Pinpoint the cell where the given text exists, returning its [X, Y] midpoint coordinate. 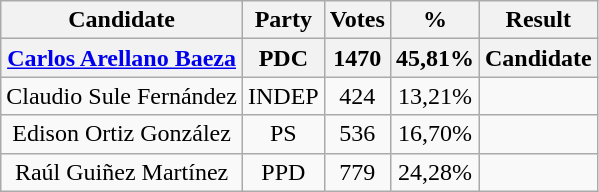
779 [357, 172]
424 [357, 96]
% [434, 20]
45,81% [434, 58]
Party [283, 20]
13,21% [434, 96]
PDC [283, 58]
Edison Ortiz González [122, 134]
PS [283, 134]
Raúl Guiñez Martínez [122, 172]
Votes [357, 20]
1470 [357, 58]
PPD [283, 172]
Result [538, 20]
Claudio Sule Fernández [122, 96]
536 [357, 134]
INDEP [283, 96]
24,28% [434, 172]
Carlos Arellano Baeza [122, 58]
16,70% [434, 134]
